Pinpoint the cell where the given text exists, returning its [X, Y] midpoint coordinate. 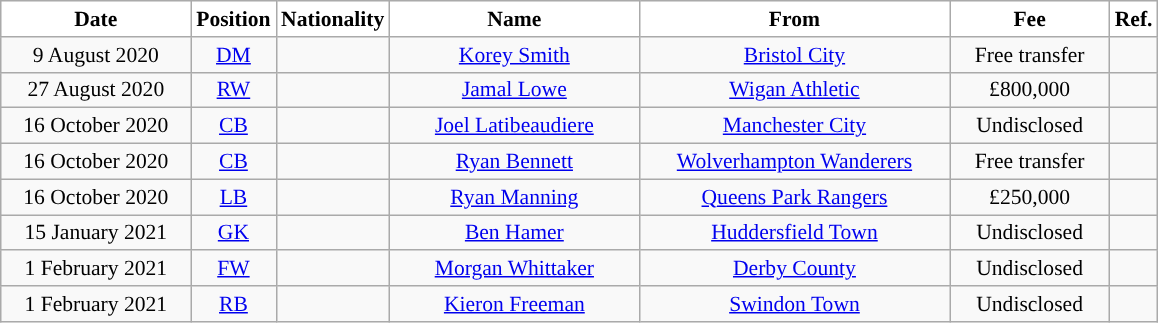
From [794, 19]
Kieron Freeman [514, 304]
Wigan Athletic [794, 90]
Morgan Whittaker [514, 269]
27 August 2020 [96, 90]
£800,000 [1030, 90]
Manchester City [794, 126]
Date [96, 19]
15 January 2021 [96, 233]
DM [234, 55]
FW [234, 269]
Ben Hamer [514, 233]
RB [234, 304]
£250,000 [1030, 197]
Nationality [332, 19]
Wolverhampton Wanderers [794, 162]
GK [234, 233]
9 August 2020 [96, 55]
Derby County [794, 269]
Bristol City [794, 55]
Queens Park Rangers [794, 197]
Jamal Lowe [514, 90]
Ryan Bennett [514, 162]
Position [234, 19]
Ryan Manning [514, 197]
Ref. [1134, 19]
Name [514, 19]
Korey Smith [514, 55]
Fee [1030, 19]
Joel Latibeaudiere [514, 126]
Huddersfield Town [794, 233]
Swindon Town [794, 304]
LB [234, 197]
RW [234, 90]
